Return the [X, Y] coordinate for the center point of the cell that contains the specified text.  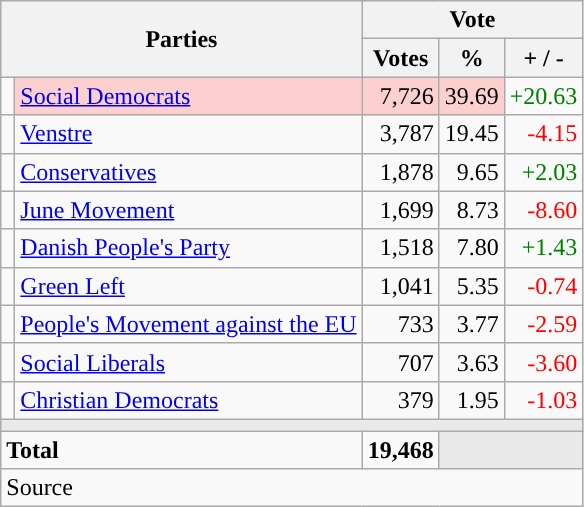
+20.63 [544, 96]
Green Left [188, 286]
19.45 [472, 134]
7,726 [400, 96]
3.77 [472, 324]
707 [400, 362]
1,518 [400, 248]
-2.59 [544, 324]
Social Democrats [188, 96]
Votes [400, 58]
Conservatives [188, 172]
9.65 [472, 172]
Danish People's Party [188, 248]
-3.60 [544, 362]
+2.03 [544, 172]
% [472, 58]
June Movement [188, 210]
Social Liberals [188, 362]
379 [400, 400]
5.35 [472, 286]
1,878 [400, 172]
-1.03 [544, 400]
-4.15 [544, 134]
+ / - [544, 58]
1,699 [400, 210]
Total [182, 449]
+1.43 [544, 248]
1,041 [400, 286]
Source [292, 488]
People's Movement against the EU [188, 324]
Parties [182, 39]
Vote [472, 20]
Christian Democrats [188, 400]
8.73 [472, 210]
-8.60 [544, 210]
Venstre [188, 134]
3,787 [400, 134]
3.63 [472, 362]
-0.74 [544, 286]
1.95 [472, 400]
7.80 [472, 248]
19,468 [400, 449]
733 [400, 324]
39.69 [472, 96]
